Extract the [x, y] coordinate from the center of the cell holding the provided text.  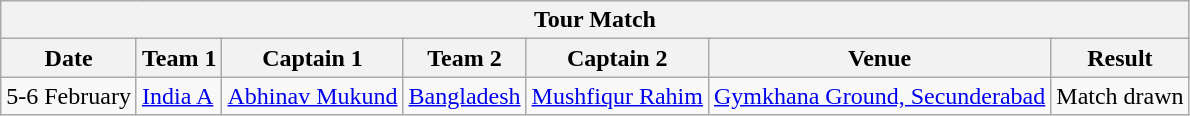
Captain 1 [312, 58]
Gymkhana Ground, Secunderabad [879, 96]
Venue [879, 58]
Tour Match [595, 20]
Team 1 [179, 58]
Mushfiqur Rahim [617, 96]
Match drawn [1120, 96]
Result [1120, 58]
Captain 2 [617, 58]
India A [179, 96]
5-6 February [69, 96]
Abhinav Mukund [312, 96]
Team 2 [464, 58]
Date [69, 58]
Bangladesh [464, 96]
